Search for the cell housing the specified text and yield its [X, Y] center coordinate. 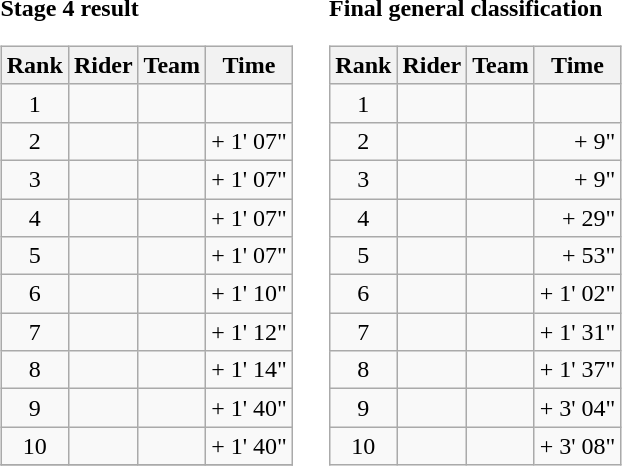
+ 1' 12" [250, 332]
+ 1' 14" [250, 370]
+ 3' 08" [578, 446]
+ 1' 31" [578, 332]
+ 29" [578, 217]
+ 1' 37" [578, 370]
+ 1' 10" [250, 294]
+ 1' 02" [578, 294]
+ 3' 04" [578, 408]
+ 53" [578, 256]
